Determine the (x, y) coordinate at the center of the cell enclosing the given text.  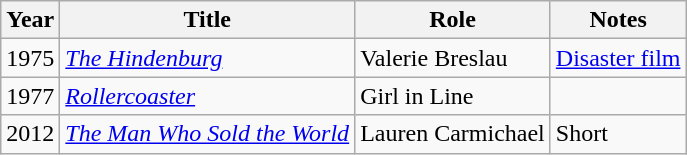
Lauren Carmichael (453, 134)
Valerie Breslau (453, 58)
Disaster film (618, 58)
Role (453, 20)
1977 (30, 96)
The Man Who Sold the World (208, 134)
2012 (30, 134)
Notes (618, 20)
The Hindenburg (208, 58)
Rollercoaster (208, 96)
Title (208, 20)
Year (30, 20)
Girl in Line (453, 96)
Short (618, 134)
1975 (30, 58)
